From the cell containing the given text, extract its center point as [X, Y] coordinate. 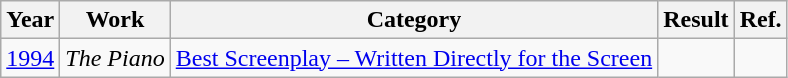
Result [696, 20]
Year [30, 20]
1994 [30, 58]
Ref. [760, 20]
Category [414, 20]
Work [115, 20]
The Piano [115, 58]
Best Screenplay – Written Directly for the Screen [414, 58]
